For the text-containing cell, return its midpoint in [x, y] coordinate format. 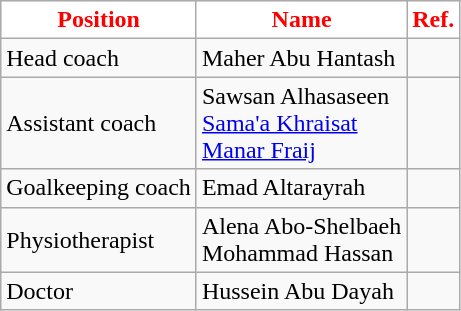
Maher Abu Hantash [301, 58]
Hussein Abu Dayah [301, 291]
Assistant coach [99, 123]
Ref. [434, 20]
Head coach [99, 58]
Physiotherapist [99, 240]
Emad Altarayrah [301, 188]
Doctor [99, 291]
Name [301, 20]
Goalkeeping coach [99, 188]
Alena Abo-Shelbaeh Mohammad Hassan [301, 240]
Sawsan Alhasaseen Sama'a Khraisat Manar Fraij [301, 123]
Position [99, 20]
